Search for the cell housing the specified text and yield its (X, Y) center coordinate. 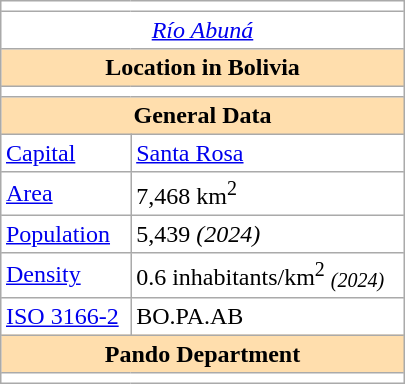
Santa Rosa (268, 153)
5,439 (2024) (268, 235)
BO.PA.AB (268, 316)
7,468 km2 (268, 194)
0.6 inhabitants/km2 (2024) (268, 275)
Pando Department (203, 354)
Río Abuná (203, 30)
Density (66, 275)
General Data (203, 116)
Area (66, 194)
Population (66, 235)
Capital (66, 153)
Location in Bolivia (203, 68)
ISO 3166-2 (66, 316)
